Pinpoint the cell where the given text exists, returning its [x, y] midpoint coordinate. 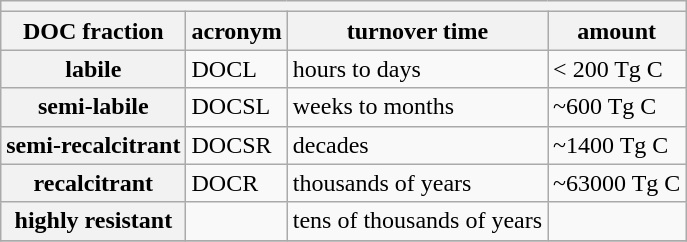
~600 Tg C [617, 107]
DOCSL [236, 107]
DOC fraction [94, 31]
recalcitrant [94, 183]
DOCR [236, 183]
thousands of years [417, 183]
amount [617, 31]
labile [94, 69]
highly resistant [94, 221]
~63000 Tg C [617, 183]
< 200 Tg C [617, 69]
turnover time [417, 31]
semi-recalcitrant [94, 145]
semi-labile [94, 107]
hours to days [417, 69]
tens of thousands of years [417, 221]
decades [417, 145]
~1400 Tg C [617, 145]
weeks to months [417, 107]
DOCL [236, 69]
DOCSR [236, 145]
acronym [236, 31]
